Scan for the cell matching the given text and deliver its [x, y] coordinate at center. 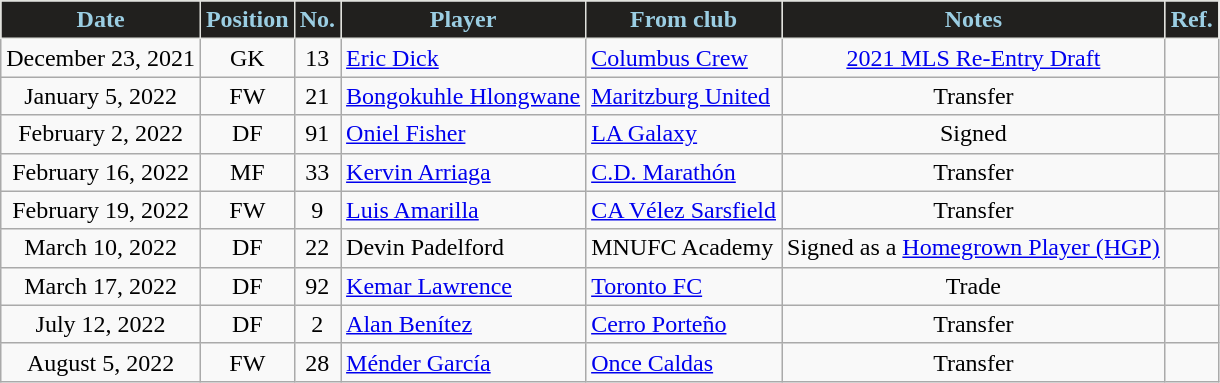
Date [101, 20]
MF [247, 172]
February 16, 2022 [101, 172]
Ref. [1192, 20]
Bongokuhle Hlongwane [464, 96]
December 23, 2021 [101, 58]
No. [317, 20]
21 [317, 96]
February 2, 2022 [101, 134]
January 5, 2022 [101, 96]
Eric Dick [464, 58]
Signed [974, 134]
GK [247, 58]
Toronto FC [684, 286]
CA Vélez Sarsfield [684, 210]
Position [247, 20]
Columbus Crew [684, 58]
Notes [974, 20]
Oniel Fisher [464, 134]
92 [317, 286]
Devin Padelford [464, 248]
Once Caldas [684, 362]
91 [317, 134]
Kemar Lawrence [464, 286]
Maritzburg United [684, 96]
Luis Amarilla [464, 210]
9 [317, 210]
March 17, 2022 [101, 286]
22 [317, 248]
MNUFC Academy [684, 248]
February 19, 2022 [101, 210]
LA Galaxy [684, 134]
2021 MLS Re-Entry Draft [974, 58]
From club [684, 20]
33 [317, 172]
Ménder García [464, 362]
Alan Benítez [464, 324]
August 5, 2022 [101, 362]
Kervin Arriaga [464, 172]
Trade [974, 286]
Player [464, 20]
C.D. Marathón [684, 172]
Signed as a Homegrown Player (HGP) [974, 248]
March 10, 2022 [101, 248]
2 [317, 324]
13 [317, 58]
July 12, 2022 [101, 324]
28 [317, 362]
Cerro Porteño [684, 324]
